Identify which cell holds the provided text, then report its (x, y) central coordinate. 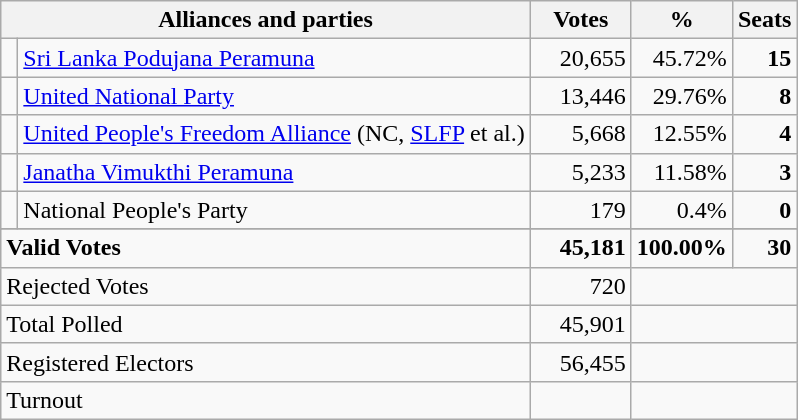
Turnout (266, 400)
3 (764, 172)
Valid Votes (266, 248)
13,446 (580, 96)
4 (764, 134)
11.58% (682, 172)
Sri Lanka Podujana Peramuna (274, 58)
720 (580, 286)
Alliances and parties (266, 20)
% (682, 20)
Votes (580, 20)
56,455 (580, 362)
30 (764, 248)
15 (764, 58)
29.76% (682, 96)
45.72% (682, 58)
100.00% (682, 248)
Registered Electors (266, 362)
0.4% (682, 210)
45,181 (580, 248)
Seats (764, 20)
Janatha Vimukthi Peramuna (274, 172)
National People's Party (274, 210)
0 (764, 210)
45,901 (580, 324)
179 (580, 210)
Total Polled (266, 324)
United National Party (274, 96)
12.55% (682, 134)
5,233 (580, 172)
20,655 (580, 58)
8 (764, 96)
5,668 (580, 134)
United People's Freedom Alliance (NC, SLFP et al.) (274, 134)
Rejected Votes (266, 286)
